Detect which cell encompasses the target text, then output its [X, Y] center coordinate. 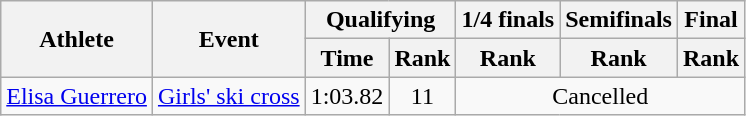
Qualifying [380, 20]
1/4 finals [508, 20]
Final [710, 20]
Athlete [77, 39]
1:03.82 [347, 96]
Cancelled [600, 96]
Time [347, 58]
Elisa Guerrero [77, 96]
Semifinals [619, 20]
Event [228, 39]
Girls' ski cross [228, 96]
11 [422, 96]
